Determine the (x, y) coordinate at the center of the cell enclosing the given text.  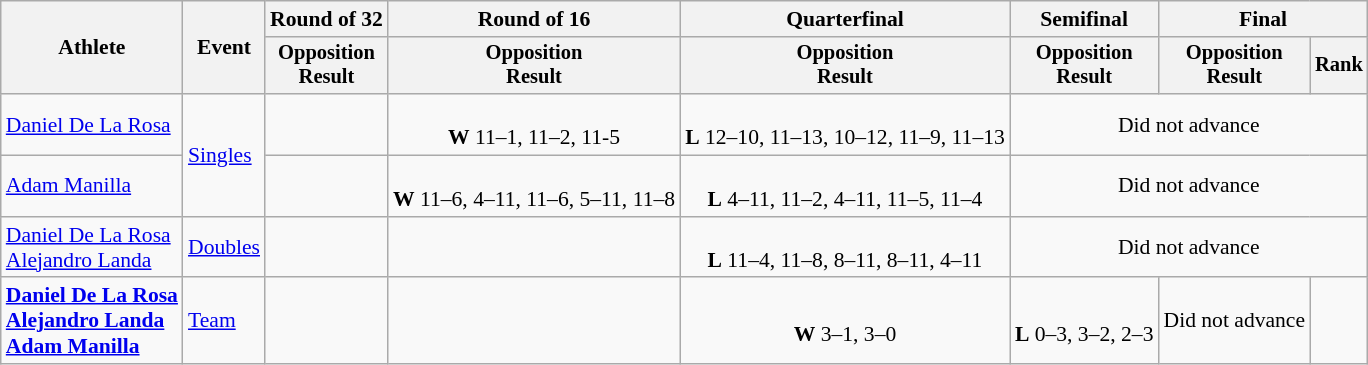
Daniel De La Rosa (92, 124)
Rank (1339, 66)
Athlete (92, 48)
Singles (224, 155)
Doubles (224, 248)
L 12–10, 11–13, 10–12, 11–9, 11–13 (845, 124)
Team (224, 322)
Event (224, 48)
Adam Manilla (92, 186)
L 4–11, 11–2, 4–11, 11–5, 11–4 (845, 186)
Round of 32 (326, 19)
L 0–3, 3–2, 2–3 (1084, 322)
W 11–1, 11–2, 11-5 (534, 124)
L 11–4, 11–8, 8–11, 8–11, 4–11 (845, 248)
W 3–1, 3–0 (845, 322)
Quarterfinal (845, 19)
Final (1262, 19)
Semifinal (1084, 19)
Round of 16 (534, 19)
Daniel De La RosaAlejandro LandaAdam Manilla (92, 322)
Daniel De La RosaAlejandro Landa (92, 248)
W 11–6, 4–11, 11–6, 5–11, 11–8 (534, 186)
